Return (X, Y) of the center of cell containing provided text 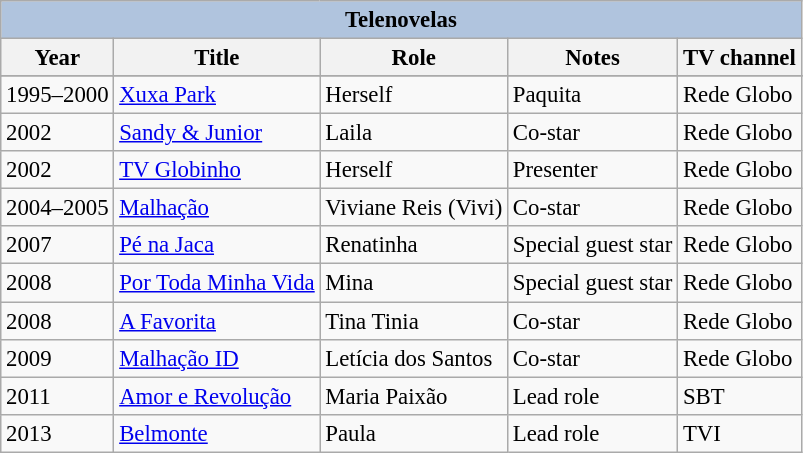
Amor e Revolução (217, 396)
2011 (58, 396)
2004–2005 (58, 208)
Viviane Reis (Vivi) (414, 208)
Letícia dos Santos (414, 358)
Renatinha (414, 245)
2013 (58, 433)
Year (58, 58)
Sandy & Junior (217, 133)
Mina (414, 283)
Notes (593, 58)
Laila (414, 133)
Title (217, 58)
Malhação (217, 208)
TVI (740, 433)
Presenter (593, 170)
Pé na Jaca (217, 245)
Belmonte (217, 433)
Malhação ID (217, 358)
A Favorita (217, 321)
Xuxa Park (217, 95)
SBT (740, 396)
2009 (58, 358)
2007 (58, 245)
TV Globinho (217, 170)
Role (414, 58)
1995–2000 (58, 95)
Paquita (593, 95)
TV channel (740, 58)
Paula (414, 433)
Maria Paixão (414, 396)
Tina Tinia (414, 321)
Por Toda Minha Vida (217, 283)
Telenovelas (401, 20)
